Locate the cell with the specified text and output its [X, Y] center coordinate. 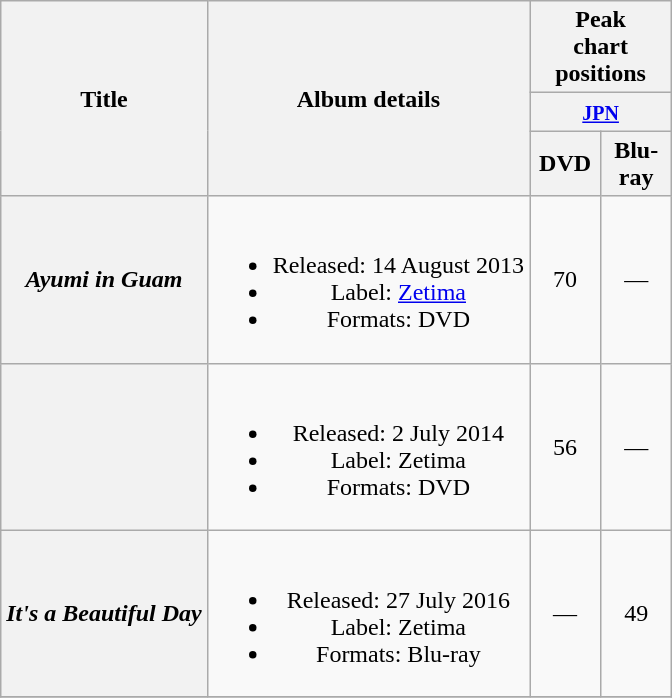
Ayumi in Guam [104, 280]
JPN [601, 112]
It's a Beautiful Day [104, 614]
Album details [368, 98]
49 [636, 614]
Peak chart positions [601, 47]
Released: 14 August 2013Label: ZetimaFormats: DVD [368, 280]
Released: 2 July 2014Label: ZetimaFormats: DVD [368, 446]
Title [104, 98]
70 [566, 280]
56 [566, 446]
Blu-ray [636, 164]
DVD [566, 164]
Released: 27 July 2016Label: ZetimaFormats: Blu-ray [368, 614]
